Find where the given text appears and provide that cell's center as (x, y) coordinate. 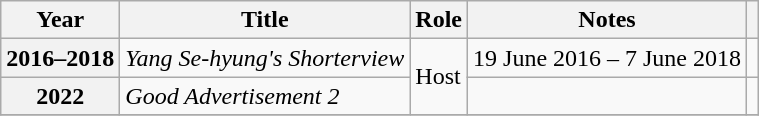
Good Advertisement 2 (265, 96)
Role (439, 20)
2022 (60, 96)
Title (265, 20)
Notes (608, 20)
Yang Se-hyung's Shorterview (265, 58)
Year (60, 20)
2016–2018 (60, 58)
19 June 2016 – 7 June 2018 (608, 58)
Host (439, 77)
